Identify which cell holds the provided text, then report its [x, y] central coordinate. 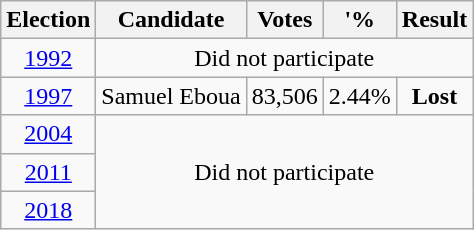
83,506 [284, 96]
Samuel Eboua [171, 96]
1997 [48, 96]
2.44% [360, 96]
Lost [434, 96]
'% [360, 20]
Election [48, 20]
2011 [48, 172]
Result [434, 20]
Candidate [171, 20]
Votes [284, 20]
1992 [48, 58]
2004 [48, 134]
2018 [48, 210]
